Search for the cell housing the specified text and yield its (X, Y) center coordinate. 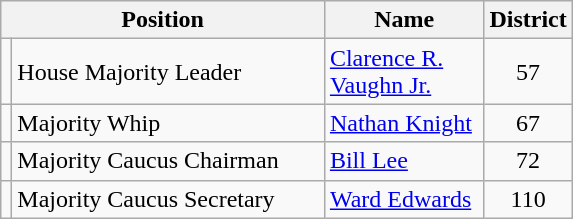
Position (163, 20)
Name (404, 20)
72 (528, 161)
Bill Lee (404, 161)
67 (528, 123)
District (528, 20)
Majority Whip (168, 123)
Majority Caucus Chairman (168, 161)
Clarence R. Vaughn Jr. (404, 72)
Majority Caucus Secretary (168, 199)
110 (528, 199)
57 (528, 72)
Nathan Knight (404, 123)
House Majority Leader (168, 72)
Ward Edwards (404, 199)
